Capture the cell that displays the provided text and extract its [X, Y] central coordinate. 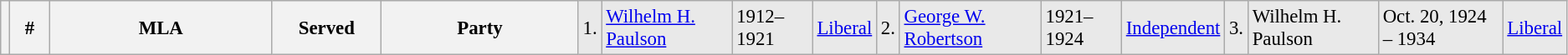
2. [889, 28]
# [29, 28]
3. [1237, 28]
Oct. 20, 1924 – 1934 [1441, 28]
1912–1921 [772, 28]
1921–1924 [1081, 28]
1. [590, 28]
Served [326, 28]
George W. Robertson [971, 28]
Party [480, 28]
MLA [161, 28]
Independent [1173, 28]
